Scan for the cell matching the given text and deliver its [x, y] coordinate at center. 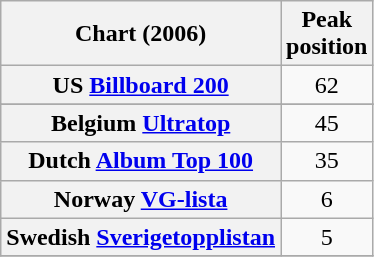
Chart (2006) [141, 34]
Norway VG-lista [141, 199]
Peakposition [327, 34]
Swedish Sverigetopplistan [141, 237]
Belgium Ultratop [141, 123]
35 [327, 161]
6 [327, 199]
Dutch Album Top 100 [141, 161]
5 [327, 237]
45 [327, 123]
US Billboard 200 [141, 85]
62 [327, 85]
